Output the (x, y) coordinate of the center of the cell containing the given text.  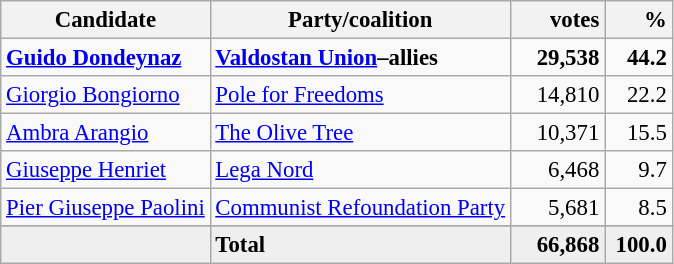
Pole for Freedoms (360, 95)
22.2 (639, 95)
15.5 (639, 133)
Party/coalition (360, 20)
29,538 (557, 58)
Guido Dondeynaz (106, 58)
8.5 (639, 208)
Communist Refoundation Party (360, 208)
Giuseppe Henriet (106, 170)
Pier Giuseppe Paolini (106, 208)
% (639, 20)
Lega Nord (360, 170)
9.7 (639, 170)
66,868 (557, 245)
100.0 (639, 245)
10,371 (557, 133)
Giorgio Bongiorno (106, 95)
The Olive Tree (360, 133)
5,681 (557, 208)
votes (557, 20)
14,810 (557, 95)
Ambra Arangio (106, 133)
6,468 (557, 170)
44.2 (639, 58)
Valdostan Union–allies (360, 58)
Total (360, 245)
Candidate (106, 20)
